Return [X, Y] of the center of cell containing provided text 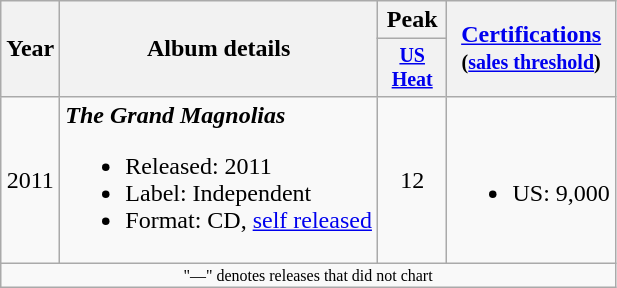
2011 [30, 180]
Peak [412, 20]
US: 9,000 [531, 180]
12 [412, 180]
Certifications(sales threshold) [531, 49]
Year [30, 49]
"—" denotes releases that did not chart [308, 275]
USHeat [412, 68]
The Grand MagnoliasReleased: 2011Label: IndependentFormat: CD, self released [219, 180]
Album details [219, 49]
